Return (x, y) of the center of cell containing provided text 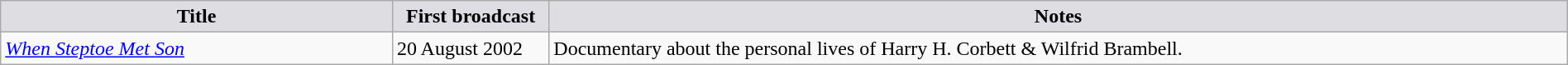
When Steptoe Met Son (197, 48)
First broadcast (470, 17)
20 August 2002 (470, 48)
Title (197, 17)
Notes (1059, 17)
Documentary about the personal lives of Harry H. Corbett & Wilfrid Brambell. (1059, 48)
